Search for the cell housing the specified text and yield its [X, Y] center coordinate. 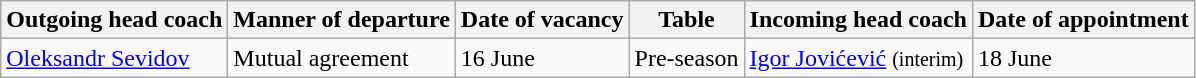
Mutual agreement [342, 58]
Incoming head coach [858, 20]
Date of appointment [1083, 20]
Igor Jovićević (interim) [858, 58]
18 June [1083, 58]
Outgoing head coach [114, 20]
Manner of departure [342, 20]
16 June [542, 58]
Table [686, 20]
Pre-season [686, 58]
Oleksandr Sevidov [114, 58]
Date of vacancy [542, 20]
